Scan for the cell matching the given text and deliver its (x, y) coordinate at center. 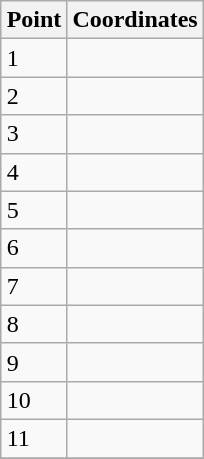
9 (34, 362)
3 (34, 134)
6 (34, 248)
7 (34, 286)
1 (34, 58)
10 (34, 400)
11 (34, 438)
Coordinates (135, 20)
2 (34, 96)
4 (34, 172)
Point (34, 20)
5 (34, 210)
8 (34, 324)
